Capture the cell that displays the provided text and extract its [x, y] central coordinate. 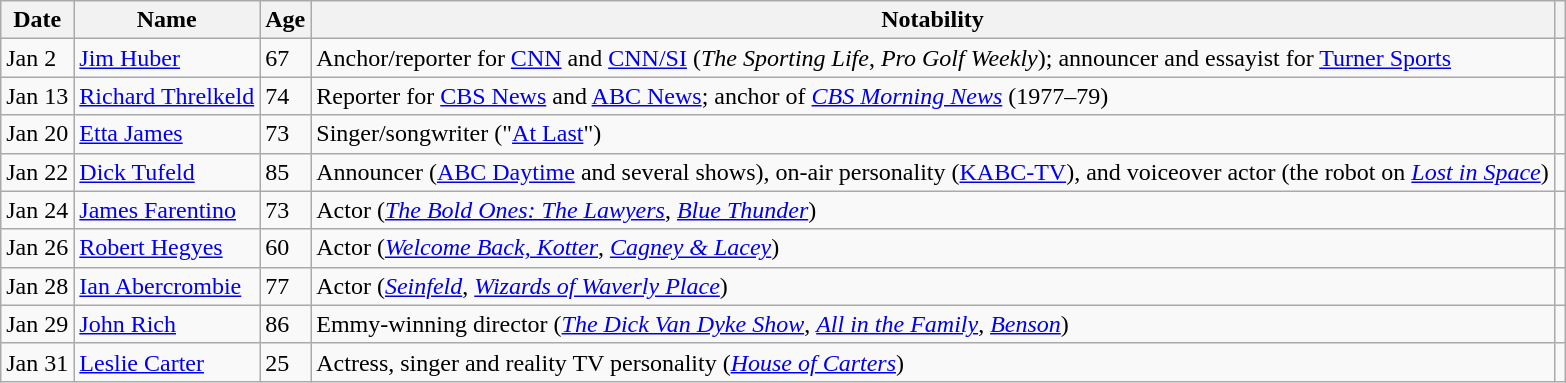
Anchor/reporter for CNN and CNN/SI (The Sporting Life, Pro Golf Weekly); announcer and essayist for Turner Sports [932, 58]
James Farentino [167, 210]
Reporter for CBS News and ABC News; anchor of CBS Morning News (1977–79) [932, 96]
Jim Huber [167, 58]
John Rich [167, 324]
Jan 26 [38, 248]
Ian Abercrombie [167, 286]
Announcer (ABC Daytime and several shows), on-air personality (KABC-TV), and voiceover actor (the robot on Lost in Space) [932, 172]
86 [286, 324]
Date [38, 20]
Name [167, 20]
77 [286, 286]
67 [286, 58]
Jan 22 [38, 172]
Age [286, 20]
Richard Threlkeld [167, 96]
74 [286, 96]
60 [286, 248]
Jan 29 [38, 324]
85 [286, 172]
Jan 28 [38, 286]
Singer/songwriter ("At Last") [932, 134]
25 [286, 362]
Jan 20 [38, 134]
Actor (The Bold Ones: The Lawyers, Blue Thunder) [932, 210]
Actor (Welcome Back, Kotter, Cagney & Lacey) [932, 248]
Etta James [167, 134]
Actor (Seinfeld, Wizards of Waverly Place) [932, 286]
Jan 24 [38, 210]
Jan 31 [38, 362]
Dick Tufeld [167, 172]
Actress, singer and reality TV personality (House of Carters) [932, 362]
Robert Hegyes [167, 248]
Jan 2 [38, 58]
Emmy-winning director (The Dick Van Dyke Show, All in the Family, Benson) [932, 324]
Jan 13 [38, 96]
Notability [932, 20]
Leslie Carter [167, 362]
